Search for the cell housing the specified text and yield its (X, Y) center coordinate. 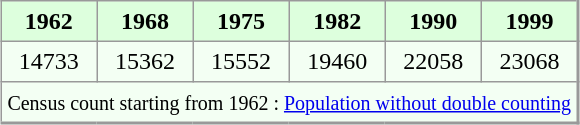
22058 (433, 61)
1968 (145, 21)
1982 (337, 21)
1990 (433, 21)
1999 (530, 21)
15362 (145, 61)
1962 (49, 21)
1975 (241, 21)
23068 (530, 61)
Census count starting from 1962 : Population without double counting (290, 102)
15552 (241, 61)
19460 (337, 61)
14733 (49, 61)
